Scan for the cell matching the given text and deliver its [x, y] coordinate at center. 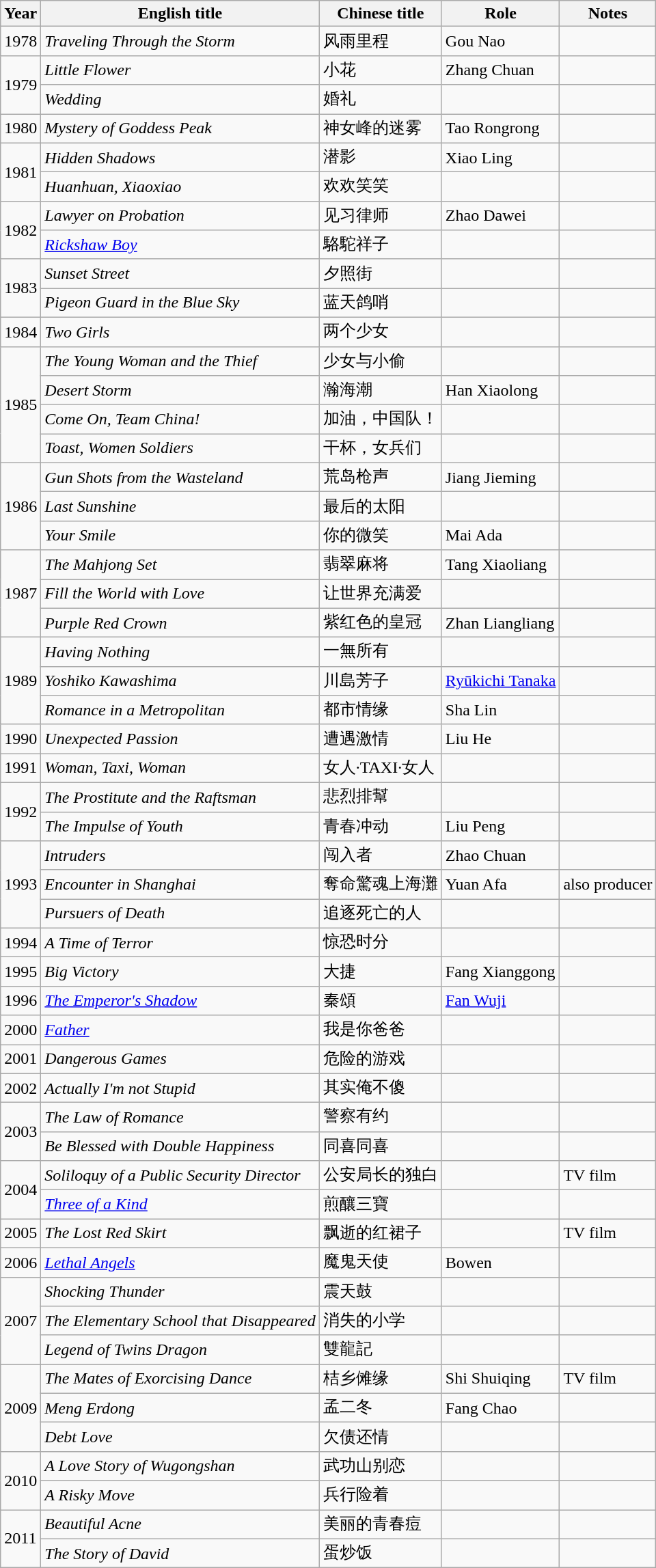
Tang Xiaoliang [500, 564]
The Lost Red Skirt [180, 1234]
风雨里程 [380, 41]
Father [180, 1030]
惊恐时分 [380, 943]
1993 [20, 885]
Fan Wuji [500, 1000]
震天鼓 [380, 1291]
Little Flower [180, 70]
1994 [20, 943]
Lethal Angels [180, 1263]
A Time of Terror [180, 943]
Ryūkichi Tanaka [500, 680]
你的微笑 [380, 536]
Sha Lin [500, 711]
The Mates of Exorcising Dance [180, 1379]
女人·TAXI·女人 [380, 768]
Intruders [180, 855]
2001 [20, 1059]
秦頌 [380, 1000]
蓝天鸽哨 [380, 303]
青春冲动 [380, 827]
婚礼 [380, 100]
Liu Peng [500, 827]
夕照街 [380, 273]
2011 [20, 1539]
Tao Rongrong [500, 128]
The Mahjong Set [180, 564]
1984 [20, 332]
Gun Shots from the Wasteland [180, 477]
见习律师 [380, 216]
两个少女 [380, 332]
Toast, Women Soldiers [180, 448]
1980 [20, 128]
1989 [20, 681]
Soliloquy of a Public Security Director [180, 1175]
同喜同喜 [380, 1146]
孟二冬 [380, 1407]
Wedding [180, 100]
Debt Love [180, 1438]
Zhan Liangliang [500, 623]
1979 [20, 85]
Shi Shuiqing [500, 1379]
Big Victory [180, 972]
1995 [20, 972]
闯入者 [380, 855]
紫红色的皇冠 [380, 623]
駱駝祥子 [380, 245]
Pursuers of Death [180, 914]
消失的小学 [380, 1321]
The Young Woman and the Thief [180, 361]
The Law of Romance [180, 1118]
遭遇激情 [380, 739]
1985 [20, 404]
Xiao Ling [500, 157]
A Love Story of Wugongshan [180, 1466]
Desert Storm [180, 391]
Beautiful Acne [180, 1525]
Last Sunshine [180, 507]
Zhao Dawei [500, 216]
蛋炒饭 [380, 1554]
Yoshiko Kawashima [180, 680]
武功山别恋 [380, 1466]
少女与小偷 [380, 361]
Dangerous Games [180, 1059]
Purple Red Crown [180, 623]
2010 [20, 1480]
2002 [20, 1088]
Hidden Shadows [180, 157]
让世界充满爱 [380, 594]
Fill the World with Love [180, 594]
Zhang Chuan [500, 70]
1978 [20, 41]
Sunset Street [180, 273]
荒岛枪声 [380, 477]
Yuan Afa [500, 884]
Mai Ada [500, 536]
Meng Erdong [180, 1407]
English title [180, 14]
大捷 [380, 972]
都市情缘 [380, 711]
兵行险着 [380, 1495]
Be Blessed with Double Happiness [180, 1146]
潜影 [380, 157]
Role [500, 14]
奪命驚魂上海灘 [380, 884]
also producer [608, 884]
Two Girls [180, 332]
欢欢笑笑 [380, 187]
Come On, Team China! [180, 419]
2009 [20, 1408]
2007 [20, 1321]
Liu He [500, 739]
Huanhuan, Xiaoxiao [180, 187]
其实俺不傻 [380, 1088]
煎釀三寶 [380, 1204]
1986 [20, 506]
1982 [20, 230]
瀚海潮 [380, 391]
警察有约 [380, 1118]
Shocking Thunder [180, 1291]
雙龍記 [380, 1350]
Fang Chao [500, 1407]
飘逝的红裙子 [380, 1234]
Actually I'm not Stupid [180, 1088]
Three of a Kind [180, 1204]
Zhao Chuan [500, 855]
2005 [20, 1234]
川島芳子 [380, 680]
Having Nothing [180, 652]
2003 [20, 1131]
1996 [20, 1000]
翡翠麻将 [380, 564]
我是你爸爸 [380, 1030]
1983 [20, 288]
The Impulse of Youth [180, 827]
A Risky Move [180, 1495]
Gou Nao [500, 41]
神女峰的迷雾 [380, 128]
小花 [380, 70]
Woman, Taxi, Woman [180, 768]
1992 [20, 812]
魔鬼天使 [380, 1263]
The Story of David [180, 1554]
Bowen [500, 1263]
悲烈排幫 [380, 797]
Chinese title [380, 14]
Rickshaw Boy [180, 245]
公安局长的独白 [380, 1175]
Unexpected Passion [180, 739]
Han Xiaolong [500, 391]
Mystery of Goddess Peak [180, 128]
1987 [20, 594]
2006 [20, 1263]
Fang Xianggong [500, 972]
The Emperor's Shadow [180, 1000]
加油，中国队！ [380, 419]
Year [20, 14]
1991 [20, 768]
1990 [20, 739]
干杯，女兵们 [380, 448]
欠债还情 [380, 1438]
Legend of Twins Dragon [180, 1350]
桔乡傩缘 [380, 1379]
危险的游戏 [380, 1059]
最后的太阳 [380, 507]
一無所有 [380, 652]
Your Smile [180, 536]
2000 [20, 1030]
Pigeon Guard in the Blue Sky [180, 303]
Lawyer on Probation [180, 216]
Romance in a Metropolitan [180, 711]
追逐死亡的人 [380, 914]
1981 [20, 172]
Jiang Jieming [500, 477]
美丽的青春痘 [380, 1525]
Notes [608, 14]
The Elementary School that Disappeared [180, 1321]
The Prostitute and the Raftsman [180, 797]
Traveling Through the Storm [180, 41]
2004 [20, 1190]
Encounter in Shanghai [180, 884]
